Detect which cell encompasses the target text, then output its (x, y) center coordinate. 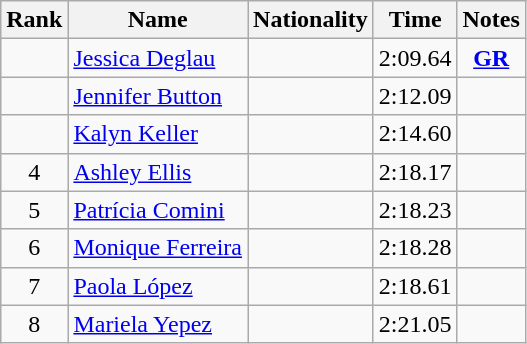
5 (34, 210)
Jessica Deglau (158, 58)
Mariela Yepez (158, 324)
2:18.17 (415, 172)
6 (34, 248)
Kalyn Keller (158, 134)
4 (34, 172)
2:18.28 (415, 248)
Paola López (158, 286)
Patrícia Comini (158, 210)
Ashley Ellis (158, 172)
Name (158, 20)
Time (415, 20)
7 (34, 286)
2:18.61 (415, 286)
2:09.64 (415, 58)
Jennifer Button (158, 96)
Rank (34, 20)
2:18.23 (415, 210)
Notes (491, 20)
2:21.05 (415, 324)
GR (491, 58)
Monique Ferreira (158, 248)
2:14.60 (415, 134)
Nationality (311, 20)
8 (34, 324)
2:12.09 (415, 96)
